Search for the cell housing the specified text and yield its [X, Y] center coordinate. 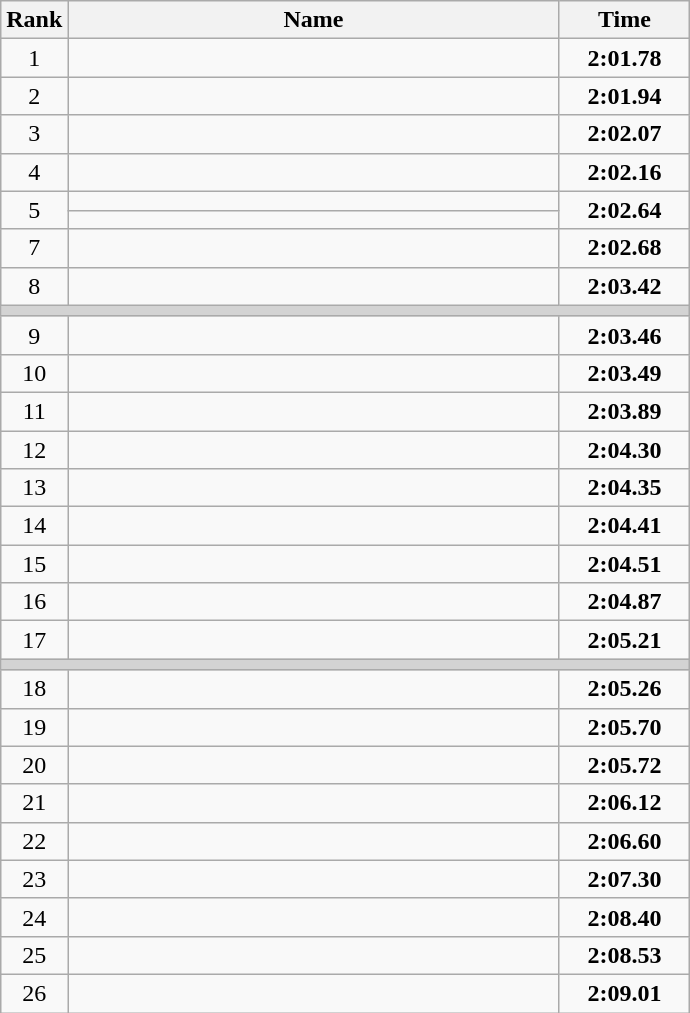
13 [34, 488]
2:03.46 [624, 335]
21 [34, 803]
2:01.94 [624, 96]
20 [34, 765]
2:02.68 [624, 248]
2:05.70 [624, 727]
2:02.64 [624, 210]
2:04.87 [624, 602]
10 [34, 373]
2:03.42 [624, 286]
2:08.53 [624, 955]
23 [34, 879]
2:02.07 [624, 134]
Time [624, 20]
8 [34, 286]
22 [34, 841]
5 [34, 210]
18 [34, 689]
7 [34, 248]
3 [34, 134]
2:04.41 [624, 526]
2:08.40 [624, 917]
2:03.49 [624, 373]
16 [34, 602]
2:02.16 [624, 172]
2:05.72 [624, 765]
2:03.89 [624, 411]
9 [34, 335]
2:06.12 [624, 803]
2:04.30 [624, 449]
12 [34, 449]
2:05.26 [624, 689]
2:06.60 [624, 841]
14 [34, 526]
26 [34, 993]
1 [34, 58]
2:04.35 [624, 488]
17 [34, 640]
25 [34, 955]
11 [34, 411]
2:05.21 [624, 640]
15 [34, 564]
2:01.78 [624, 58]
2 [34, 96]
24 [34, 917]
2:07.30 [624, 879]
Rank [34, 20]
19 [34, 727]
Name [314, 20]
2:09.01 [624, 993]
2:04.51 [624, 564]
4 [34, 172]
